Find where the given text appears and provide that cell's center as (X, Y) coordinate. 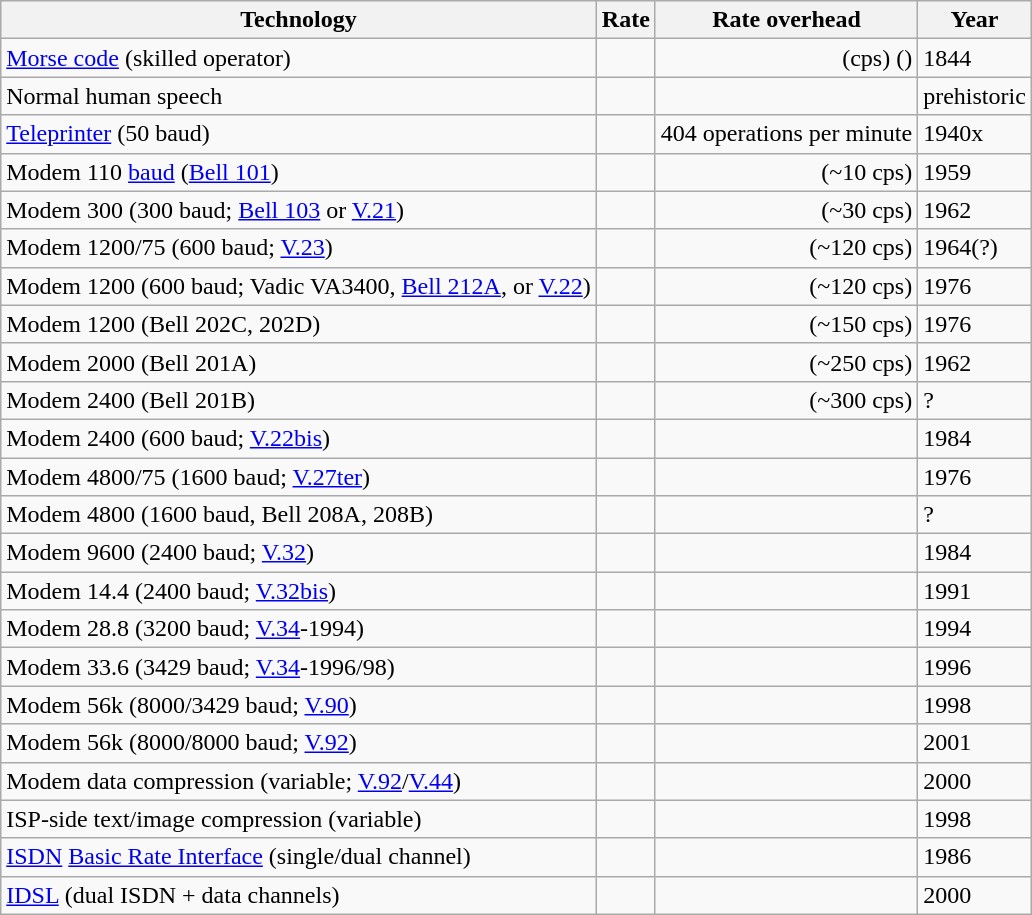
Technology (299, 20)
Normal human speech (299, 96)
(~300 cps) (786, 400)
Modem 300 (300 baud; Bell 103 or V.21) (299, 210)
(~250 cps) (786, 362)
Modem 1200 (Bell 202C, 202D) (299, 324)
1991 (975, 591)
Modem 56k (8000/8000 baud; V.92) (299, 743)
Modem 28.8 (3200 baud; V.34-1994) (299, 629)
Modem data compression (variable; V.92/V.44) (299, 781)
(~10 cps) (786, 172)
1940x (975, 134)
Modem 4800 (1600 baud, Bell 208A, 208B) (299, 515)
Modem 1200 (600 baud; Vadic VA3400, Bell 212A, or V.22) (299, 286)
Morse code (skilled operator) (299, 58)
Modem 33.6 (3429 baud; V.34-1996/98) (299, 667)
1844 (975, 58)
ISP-side text/image compression (variable) (299, 819)
1959 (975, 172)
1996 (975, 667)
Teleprinter (50 baud) (299, 134)
1994 (975, 629)
2001 (975, 743)
Modem 2000 (Bell 201A) (299, 362)
(~150 cps) (786, 324)
1964(?) (975, 248)
Modem 9600 (2400 baud; V.32) (299, 553)
Modem 4800/75 (1600 baud; V.27ter) (299, 477)
Rate (626, 20)
1986 (975, 857)
Modem 1200/75 (600 baud; V.23) (299, 248)
(~30 cps) (786, 210)
(cps) () (786, 58)
Modem 14.4 (2400 baud; V.32bis) (299, 591)
IDSL (dual ISDN + data channels) (299, 895)
Modem 56k (8000/3429 baud; V.90) (299, 705)
404 operations per minute (786, 134)
Rate overhead (786, 20)
ISDN Basic Rate Interface (single/dual channel) (299, 857)
Year (975, 20)
prehistoric (975, 96)
Modem 2400 (Bell 201B) (299, 400)
Modem 2400 (600 baud; V.22bis) (299, 438)
Modem 110 baud (Bell 101) (299, 172)
